Detect which cell encompasses the target text, then output its (X, Y) center coordinate. 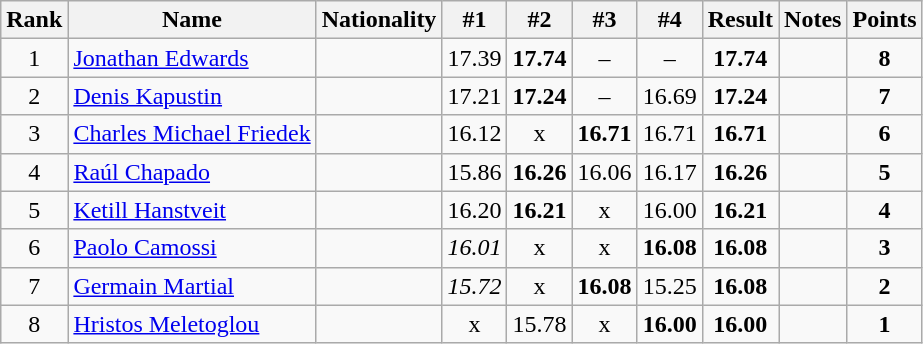
Result (740, 20)
15.78 (540, 324)
16.06 (604, 172)
16.12 (474, 134)
17.39 (474, 58)
16.20 (474, 210)
Raúl Chapado (192, 172)
17.21 (474, 96)
#3 (604, 20)
#4 (670, 20)
Denis Kapustin (192, 96)
Germain Martial (192, 286)
Notes (813, 20)
#2 (540, 20)
Jonathan Edwards (192, 58)
15.25 (670, 286)
16.01 (474, 248)
Hristos Meletoglou (192, 324)
Rank (34, 20)
Name (192, 20)
Paolo Camossi (192, 248)
#1 (474, 20)
Ketill Hanstveit (192, 210)
16.17 (670, 172)
Charles Michael Friedek (192, 134)
Points (884, 20)
Nationality (379, 20)
15.72 (474, 286)
15.86 (474, 172)
16.69 (670, 96)
